Determine the [x, y] coordinate at the center of the cell enclosing the given text.  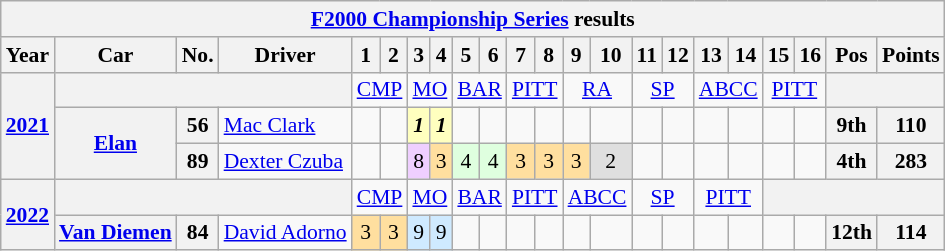
7 [521, 55]
Driver [286, 55]
110 [911, 126]
No. [198, 55]
10 [611, 55]
2022 [28, 214]
15 [779, 55]
6 [494, 55]
Dexter Czuba [286, 162]
9th [852, 126]
56 [198, 126]
RA [598, 90]
Mac Clark [286, 126]
13 [711, 55]
Points [911, 55]
Pos [852, 55]
Car [116, 55]
283 [911, 162]
114 [911, 233]
84 [198, 233]
14 [745, 55]
2021 [28, 126]
12 [678, 55]
89 [198, 162]
11 [648, 55]
F2000 Championship Series results [473, 19]
Elan [116, 144]
Van Diemen [116, 233]
Year [28, 55]
David Adorno [286, 233]
12th [852, 233]
16 [810, 55]
5 [466, 55]
4th [852, 162]
